Return (x, y) of the center of cell containing provided text 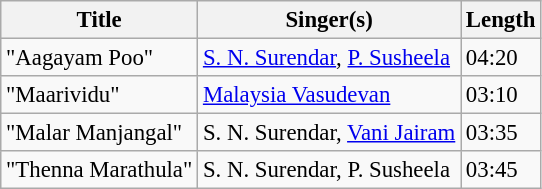
"Maarividu" (100, 95)
Singer(s) (330, 20)
03:10 (501, 95)
"Malar Manjangal" (100, 133)
Title (100, 20)
04:20 (501, 58)
"Aagayam Poo" (100, 58)
03:35 (501, 133)
Length (501, 20)
Malaysia Vasudevan (330, 95)
"Thenna Marathula" (100, 170)
S. N. Surendar, Vani Jairam (330, 133)
03:45 (501, 170)
